Determine the (X, Y) coordinate at the center of the cell enclosing the given text.  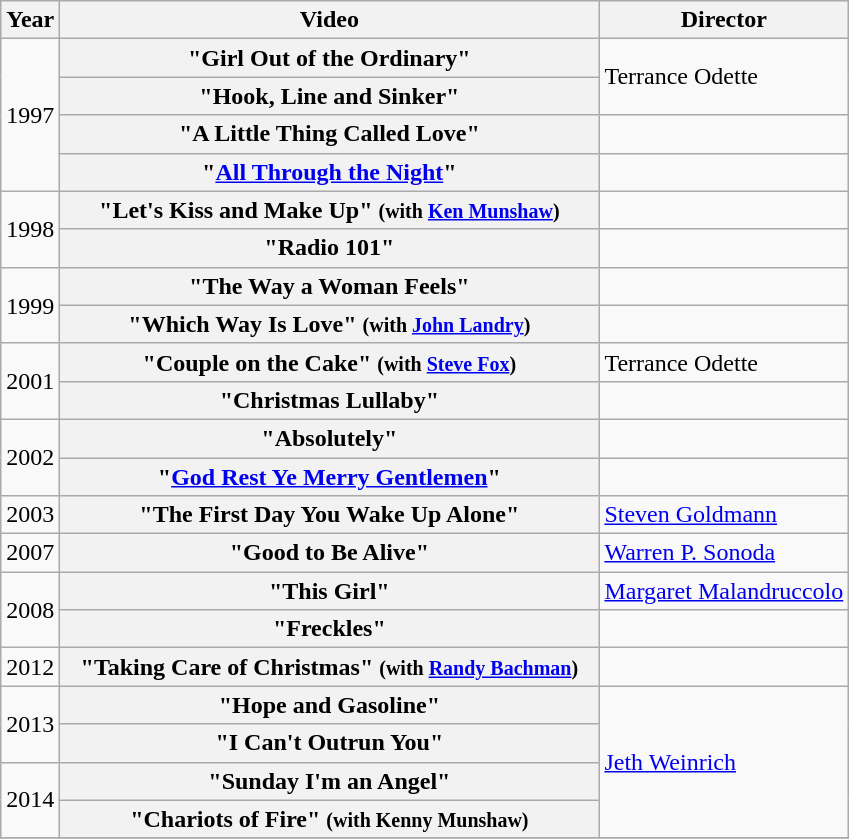
"Which Way Is Love" (with John Landry) (330, 324)
Warren P. Sonoda (724, 553)
2012 (30, 667)
Steven Goldmann (724, 515)
"Couple on the Cake" (with Steve Fox) (330, 362)
1999 (30, 305)
Video (330, 20)
"I Can't Outrun You" (330, 743)
"Chariots of Fire" (with Kenny Munshaw) (330, 819)
"Good to Be Alive" (330, 553)
"The First Day You Wake Up Alone" (330, 515)
"Hope and Gasoline" (330, 705)
2001 (30, 381)
2014 (30, 800)
"Let's Kiss and Make Up" (with Ken Munshaw) (330, 210)
"This Girl" (330, 591)
1998 (30, 229)
"Hook, Line and Sinker" (330, 96)
"Christmas Lullaby" (330, 400)
"Freckles" (330, 629)
"The Way a Woman Feels" (330, 286)
2002 (30, 457)
"A Little Thing Called Love" (330, 134)
Jeth Weinrich (724, 762)
1997 (30, 115)
"Sunday I'm an Angel" (330, 781)
Margaret Malandruccolo (724, 591)
2008 (30, 610)
"God Rest Ye Merry Gentlemen" (330, 477)
Year (30, 20)
"Absolutely" (330, 438)
2007 (30, 553)
Director (724, 20)
"All Through the Night" (330, 172)
"Radio 101" (330, 248)
"Girl Out of the Ordinary" (330, 58)
2003 (30, 515)
2013 (30, 724)
"Taking Care of Christmas" (with Randy Bachman) (330, 667)
